Output the [x, y] coordinate of the center of the cell containing the given text.  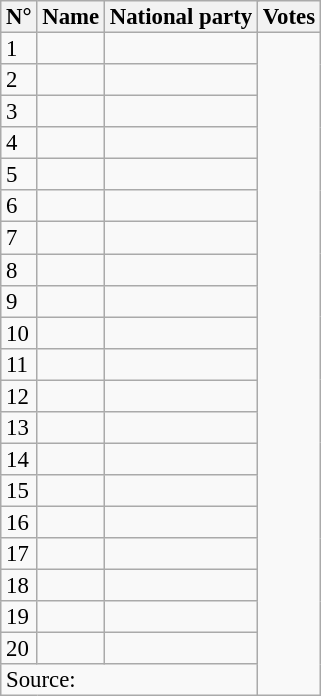
2 [19, 80]
14 [19, 459]
4 [19, 143]
16 [19, 522]
5 [19, 175]
11 [19, 364]
18 [19, 586]
7 [19, 238]
Name [71, 17]
12 [19, 396]
1 [19, 49]
Source: [130, 680]
9 [19, 301]
Votes [288, 17]
20 [19, 649]
8 [19, 270]
6 [19, 206]
19 [19, 617]
National party [180, 17]
17 [19, 554]
13 [19, 428]
N° [19, 17]
3 [19, 112]
10 [19, 333]
15 [19, 491]
